Capture the cell that displays the provided text and extract its [X, Y] central coordinate. 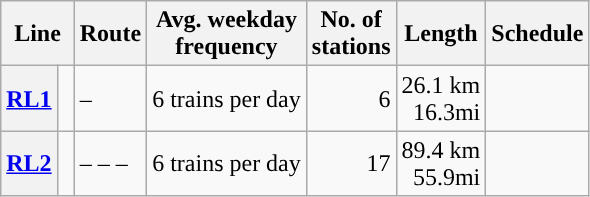
Schedule [538, 34]
Line [38, 34]
6 [351, 98]
No. ofstations [351, 34]
– [110, 98]
Avg. weekday frequency [227, 34]
17 [351, 164]
RL1 [29, 98]
– – – [110, 164]
89.4 km55.9mi [441, 164]
26.1 km16.3mi [441, 98]
RL2 [29, 164]
Length [441, 34]
Route [110, 34]
